Output the (X, Y) coordinate of the center of the cell containing the given text.  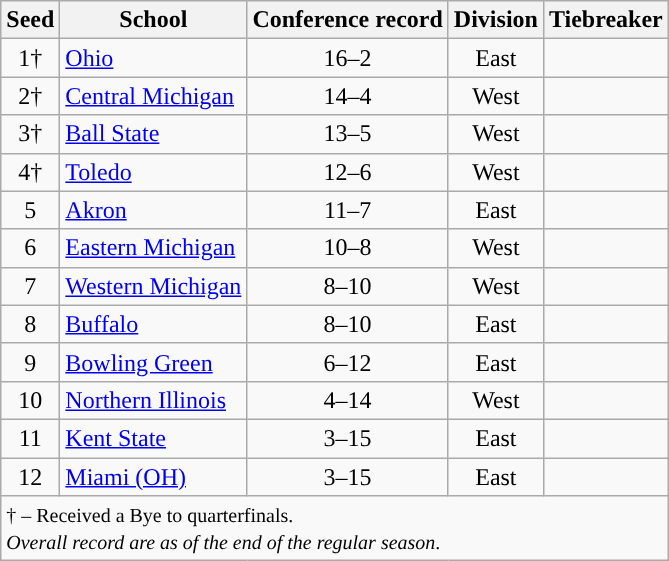
Seed (30, 20)
10–8 (348, 248)
Division (496, 20)
Western Michigan (154, 286)
4–14 (348, 400)
School (154, 20)
Bowling Green (154, 362)
Tiebreaker (606, 20)
Conference record (348, 20)
4† (30, 172)
6–12 (348, 362)
13–5 (348, 134)
Kent State (154, 438)
11 (30, 438)
16–2 (348, 58)
10 (30, 400)
Northern Illinois (154, 400)
5 (30, 210)
Toledo (154, 172)
1† (30, 58)
Miami (OH) (154, 477)
2† (30, 96)
14–4 (348, 96)
† – Received a Bye to quarterfinals. Overall record are as of the end of the regular season. (335, 528)
Eastern Michigan (154, 248)
Buffalo (154, 324)
9 (30, 362)
8 (30, 324)
3† (30, 134)
12 (30, 477)
11–7 (348, 210)
7 (30, 286)
Central Michigan (154, 96)
Ohio (154, 58)
12–6 (348, 172)
Akron (154, 210)
6 (30, 248)
Ball State (154, 134)
